For the text-containing cell, return its midpoint in [X, Y] coordinate format. 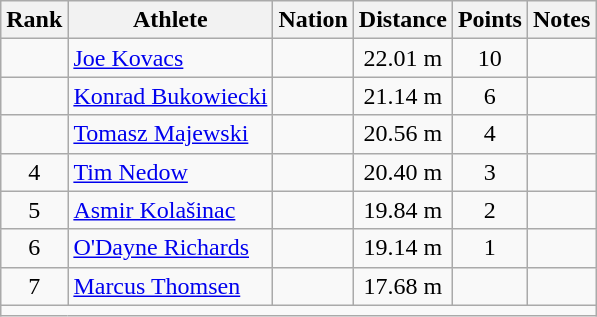
Asmir Kolašinac [170, 210]
Athlete [170, 20]
10 [490, 58]
Tomasz Majewski [170, 134]
Distance [402, 20]
7 [34, 286]
1 [490, 248]
3 [490, 172]
19.84 m [402, 210]
O'Dayne Richards [170, 248]
Joe Kovacs [170, 58]
Konrad Bukowiecki [170, 96]
20.56 m [402, 134]
21.14 m [402, 96]
19.14 m [402, 248]
Marcus Thomsen [170, 286]
Points [490, 20]
Rank [34, 20]
Nation [313, 20]
20.40 m [402, 172]
Notes [561, 20]
Tim Nedow [170, 172]
5 [34, 210]
22.01 m [402, 58]
2 [490, 210]
17.68 m [402, 286]
